Pinpoint the cell where the given text exists, returning its (X, Y) midpoint coordinate. 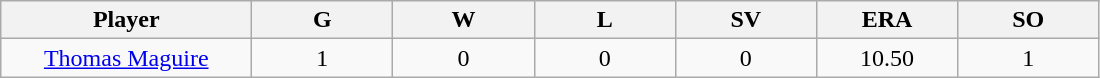
Thomas Maguire (126, 58)
10.50 (886, 58)
L (604, 20)
SV (746, 20)
SO (1028, 20)
ERA (886, 20)
W (464, 20)
Player (126, 20)
G (322, 20)
